From the cell containing the given text, extract its center point as (x, y) coordinate. 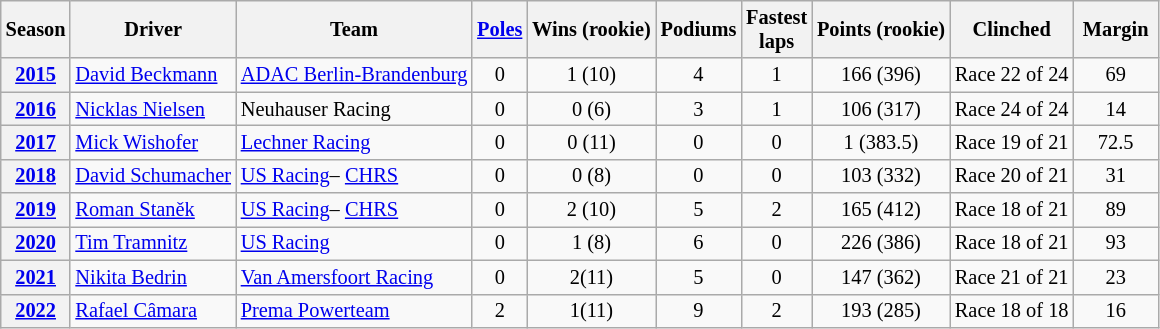
1(11) (591, 311)
1 (8) (591, 243)
Race 21 of 21 (1012, 277)
2020 (36, 243)
Roman Staněk (152, 210)
David Beckmann (152, 75)
Prema Powerteam (354, 311)
193 (285) (881, 311)
Team (354, 29)
147 (362) (881, 277)
Lechner Racing (354, 142)
31 (1116, 176)
Points (rookie) (881, 29)
David Schumacher (152, 176)
2(11) (591, 277)
0 (11) (591, 142)
Nicklas Nielsen (152, 109)
2015 (36, 75)
Race 19 of 21 (1012, 142)
166 (396) (881, 75)
6 (699, 243)
165 (412) (881, 210)
Race 22 of 24 (1012, 75)
2016 (36, 109)
226 (386) (881, 243)
16 (1116, 311)
Mick Wishofer (152, 142)
2021 (36, 277)
Season (36, 29)
Nikita Bedrin (152, 277)
103 (332) (881, 176)
93 (1116, 243)
Van Amersfoort Racing (354, 277)
1 (383.5) (881, 142)
69 (1116, 75)
Rafael Câmara (152, 311)
Wins (rookie) (591, 29)
14 (1116, 109)
1 (10) (591, 75)
Fastest laps (776, 29)
Race 24 of 24 (1012, 109)
0 (8) (591, 176)
US Racing (354, 243)
23 (1116, 277)
2022 (36, 311)
Podiums (699, 29)
Neuhauser Racing (354, 109)
Driver (152, 29)
2019 (36, 210)
Clinched (1012, 29)
2017 (36, 142)
106 (317) (881, 109)
Race 18 of 18 (1012, 311)
Race 20 of 21 (1012, 176)
Tim Tramnitz (152, 243)
2 (10) (591, 210)
4 (699, 75)
3 (699, 109)
9 (699, 311)
ADAC Berlin-Brandenburg (354, 75)
Margin (1116, 29)
Poles (500, 29)
89 (1116, 210)
72.5 (1116, 142)
2018 (36, 176)
0 (6) (591, 109)
